Return the (X, Y) coordinate for the center point of the cell that contains the specified text.  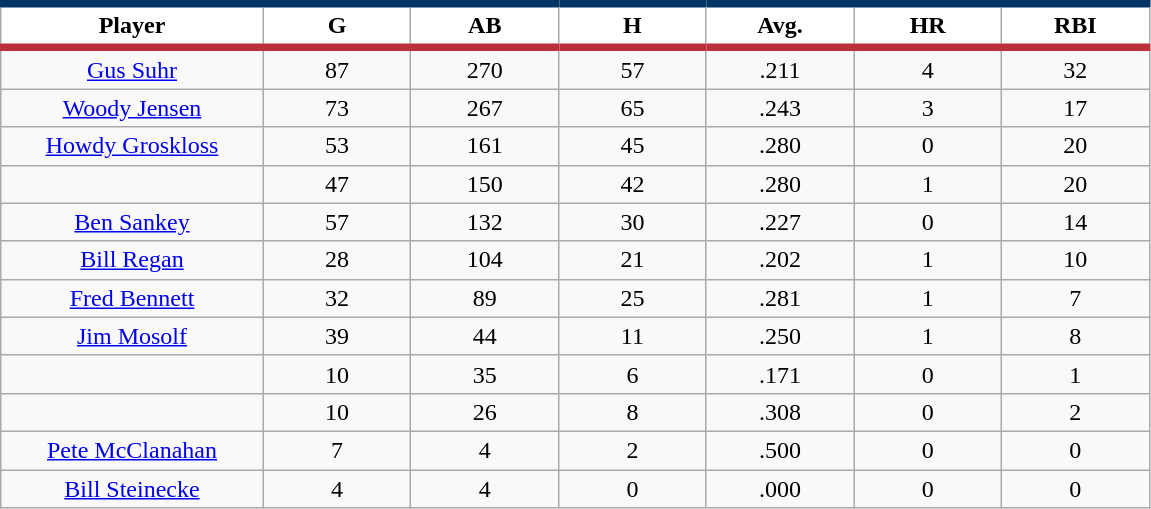
53 (337, 146)
26 (485, 412)
161 (485, 146)
.171 (780, 374)
65 (633, 108)
Woody Jensen (132, 108)
39 (337, 336)
30 (633, 222)
45 (633, 146)
Avg. (780, 26)
42 (633, 184)
3 (928, 108)
17 (1076, 108)
132 (485, 222)
150 (485, 184)
28 (337, 260)
270 (485, 68)
11 (633, 336)
Player (132, 26)
Bill Regan (132, 260)
.202 (780, 260)
HR (928, 26)
.227 (780, 222)
Pete McClanahan (132, 450)
G (337, 26)
H (633, 26)
Howdy Groskloss (132, 146)
104 (485, 260)
Fred Bennett (132, 298)
21 (633, 260)
Ben Sankey (132, 222)
.500 (780, 450)
.211 (780, 68)
.243 (780, 108)
6 (633, 374)
25 (633, 298)
87 (337, 68)
89 (485, 298)
Bill Steinecke (132, 489)
44 (485, 336)
AB (485, 26)
Gus Suhr (132, 68)
267 (485, 108)
47 (337, 184)
.250 (780, 336)
RBI (1076, 26)
.000 (780, 489)
.281 (780, 298)
35 (485, 374)
Jim Mosolf (132, 336)
14 (1076, 222)
.308 (780, 412)
73 (337, 108)
